Identify which cell holds the provided text, then report its [X, Y] central coordinate. 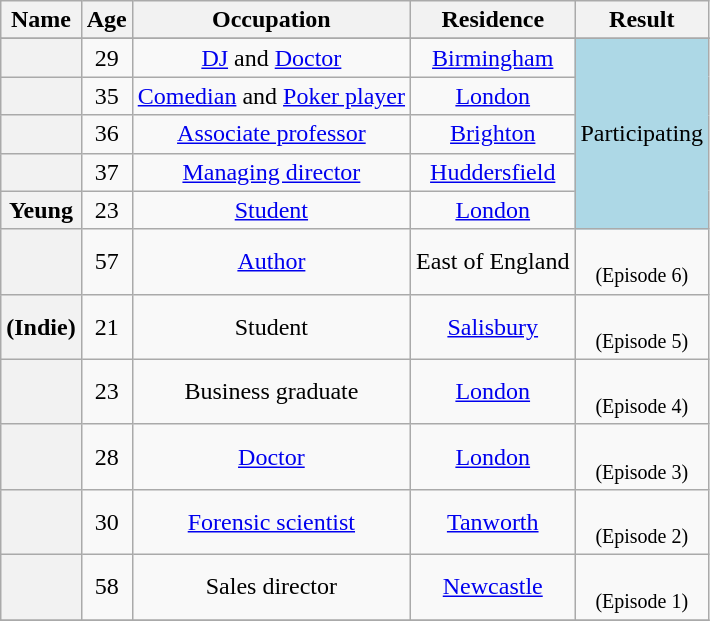
(Episode 3) [642, 456]
(Episode 1) [642, 586]
Yeung [41, 210]
Associate professor [271, 134]
East of England [493, 262]
(Episode 2) [642, 522]
37 [106, 172]
Participating [642, 134]
(Episode 5) [642, 326]
21 [106, 326]
Doctor [271, 456]
Business graduate [271, 392]
30 [106, 522]
28 [106, 456]
Comedian and Poker player [271, 96]
DJ and Doctor [271, 58]
Salisbury [493, 326]
(Indie) [41, 326]
Huddersfield [493, 172]
Name [41, 20]
Sales director [271, 586]
Forensic scientist [271, 522]
Brighton [493, 134]
Managing director [271, 172]
Result [642, 20]
(Episode 4) [642, 392]
Residence [493, 20]
58 [106, 586]
36 [106, 134]
Newcastle [493, 586]
Age [106, 20]
Author [271, 262]
Birmingham [493, 58]
Occupation [271, 20]
Tanworth [493, 522]
35 [106, 96]
57 [106, 262]
(Episode 6) [642, 262]
29 [106, 58]
